Pinpoint the cell where the given text exists, returning its [X, Y] midpoint coordinate. 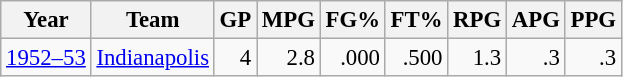
PPG [593, 20]
.000 [352, 58]
FG% [352, 20]
1952–53 [46, 58]
MPG [289, 20]
4 [235, 58]
FT% [416, 20]
.500 [416, 58]
RPG [478, 20]
2.8 [289, 58]
Year [46, 20]
Team [152, 20]
GP [235, 20]
1.3 [478, 58]
Indianapolis [152, 58]
APG [536, 20]
